Identify which cell holds the provided text, then report its (x, y) central coordinate. 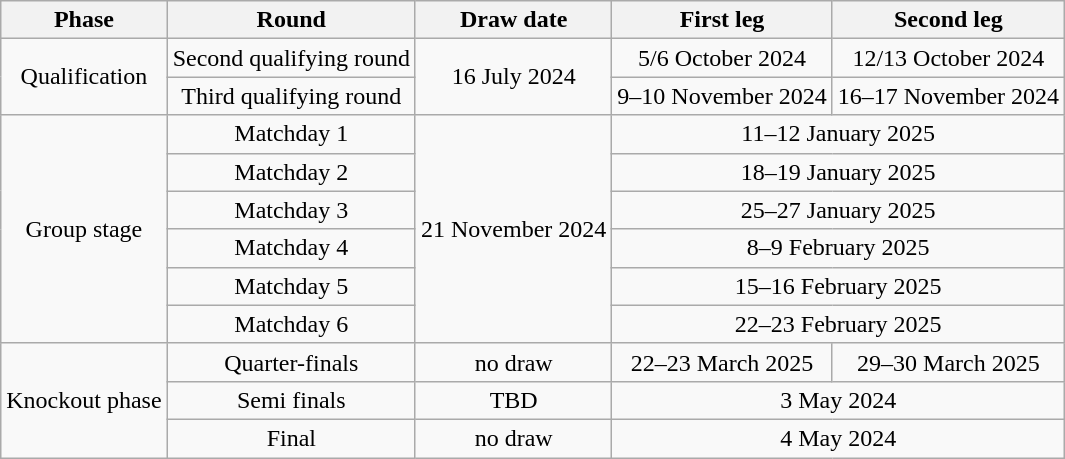
Draw date (513, 20)
12/13 October 2024 (948, 58)
Matchday 2 (291, 172)
Round (291, 20)
29–30 March 2025 (948, 362)
Second leg (948, 20)
16 July 2024 (513, 77)
18–19 January 2025 (838, 172)
22–23 February 2025 (838, 324)
Phase (84, 20)
Matchday 5 (291, 286)
3 May 2024 (838, 400)
Final (291, 438)
Qualification (84, 77)
22–23 March 2025 (722, 362)
Second qualifying round (291, 58)
Matchday 1 (291, 134)
15–16 February 2025 (838, 286)
First leg (722, 20)
Knockout phase (84, 400)
Group stage (84, 229)
8–9 February 2025 (838, 248)
9–10 November 2024 (722, 96)
Semi finals (291, 400)
Matchday 3 (291, 210)
21 November 2024 (513, 229)
Matchday 4 (291, 248)
25–27 January 2025 (838, 210)
Matchday 6 (291, 324)
4 May 2024 (838, 438)
16–17 November 2024 (948, 96)
TBD (513, 400)
Quarter-finals (291, 362)
5/6 October 2024 (722, 58)
11–12 January 2025 (838, 134)
Third qualifying round (291, 96)
